Locate the cell with the specified text and output its (x, y) center coordinate. 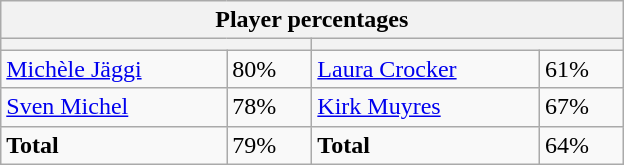
Sven Michel (114, 107)
Michèle Jäggi (114, 69)
78% (270, 107)
61% (580, 69)
79% (270, 145)
Laura Crocker (426, 69)
Player percentages (312, 20)
80% (270, 69)
64% (580, 145)
Kirk Muyres (426, 107)
67% (580, 107)
